Return (x, y) of the center of cell containing provided text 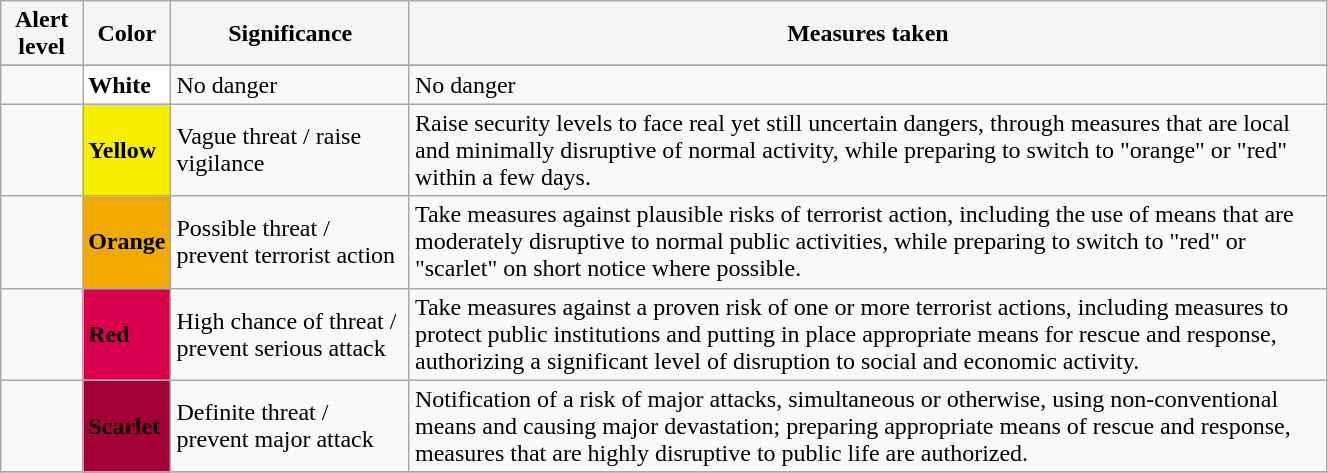
White (127, 85)
High chance of threat / prevent serious attack (290, 334)
Red (127, 334)
Vague threat / raise vigilance (290, 150)
Alert level (42, 34)
Measures taken (868, 34)
Color (127, 34)
Yellow (127, 150)
Significance (290, 34)
Possible threat / prevent terrorist action (290, 242)
Orange (127, 242)
Definite threat / prevent major attack (290, 426)
Scarlet (127, 426)
